Determine the [X, Y] coordinate at the center of the cell enclosing the given text.  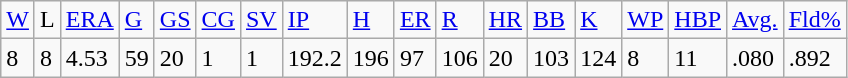
11 [698, 58]
BB [552, 20]
59 [136, 58]
G [136, 20]
.892 [814, 58]
4.53 [90, 58]
196 [370, 58]
Fld% [814, 20]
L [47, 20]
192.2 [314, 58]
97 [415, 58]
IP [314, 20]
ER [415, 20]
H [370, 20]
.080 [756, 58]
K [598, 20]
124 [598, 58]
WP [646, 20]
W [18, 20]
103 [552, 58]
HR [505, 20]
106 [460, 58]
CG [218, 20]
ERA [90, 20]
R [460, 20]
HBP [698, 20]
Avg. [756, 20]
GS [175, 20]
SV [261, 20]
